Pinpoint the cell where the given text exists, returning its (X, Y) midpoint coordinate. 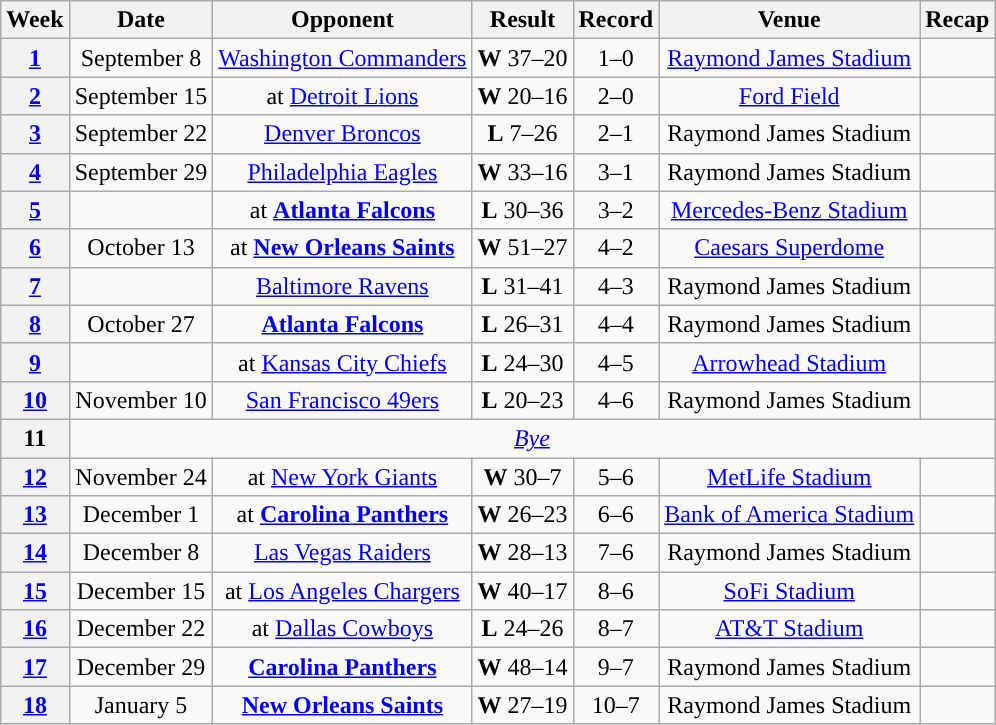
3–2 (616, 210)
at New York Giants (342, 477)
15 (35, 591)
4–3 (616, 286)
L 31–41 (522, 286)
W 48–14 (522, 667)
January 5 (141, 705)
November 24 (141, 477)
L 30–36 (522, 210)
10 (35, 400)
4–6 (616, 400)
13 (35, 515)
at Dallas Cowboys (342, 629)
Atlanta Falcons (342, 324)
Mercedes-Benz Stadium (790, 210)
at Los Angeles Chargers (342, 591)
11 (35, 438)
at Atlanta Falcons (342, 210)
5 (35, 210)
December 22 (141, 629)
Week (35, 20)
Washington Commanders (342, 58)
10–7 (616, 705)
Ford Field (790, 96)
2–1 (616, 134)
MetLife Stadium (790, 477)
5–6 (616, 477)
September 22 (141, 134)
4–4 (616, 324)
8–7 (616, 629)
New Orleans Saints (342, 705)
W 27–19 (522, 705)
September 8 (141, 58)
December 15 (141, 591)
4–2 (616, 248)
December 8 (141, 553)
16 (35, 629)
September 29 (141, 172)
L 24–26 (522, 629)
W 40–17 (522, 591)
Result (522, 20)
Recap (958, 20)
SoFi Stadium (790, 591)
Denver Broncos (342, 134)
W 28–13 (522, 553)
Date (141, 20)
Record (616, 20)
Las Vegas Raiders (342, 553)
2–0 (616, 96)
San Francisco 49ers (342, 400)
Venue (790, 20)
3–1 (616, 172)
2 (35, 96)
L 20–23 (522, 400)
W 26–23 (522, 515)
L 7–26 (522, 134)
18 (35, 705)
October 13 (141, 248)
7–6 (616, 553)
December 29 (141, 667)
W 20–16 (522, 96)
7 (35, 286)
at Carolina Panthers (342, 515)
Bye (532, 438)
W 51–27 (522, 248)
Opponent (342, 20)
Arrowhead Stadium (790, 362)
3 (35, 134)
December 1 (141, 515)
14 (35, 553)
Bank of America Stadium (790, 515)
at Detroit Lions (342, 96)
AT&T Stadium (790, 629)
8–6 (616, 591)
W 33–16 (522, 172)
6–6 (616, 515)
October 27 (141, 324)
1–0 (616, 58)
9 (35, 362)
November 10 (141, 400)
L 26–31 (522, 324)
6 (35, 248)
Baltimore Ravens (342, 286)
W 37–20 (522, 58)
at Kansas City Chiefs (342, 362)
4 (35, 172)
1 (35, 58)
8 (35, 324)
12 (35, 477)
Philadelphia Eagles (342, 172)
at New Orleans Saints (342, 248)
Caesars Superdome (790, 248)
4–5 (616, 362)
9–7 (616, 667)
September 15 (141, 96)
L 24–30 (522, 362)
17 (35, 667)
Carolina Panthers (342, 667)
W 30–7 (522, 477)
